Find where the given text appears and provide that cell's center as [x, y] coordinate. 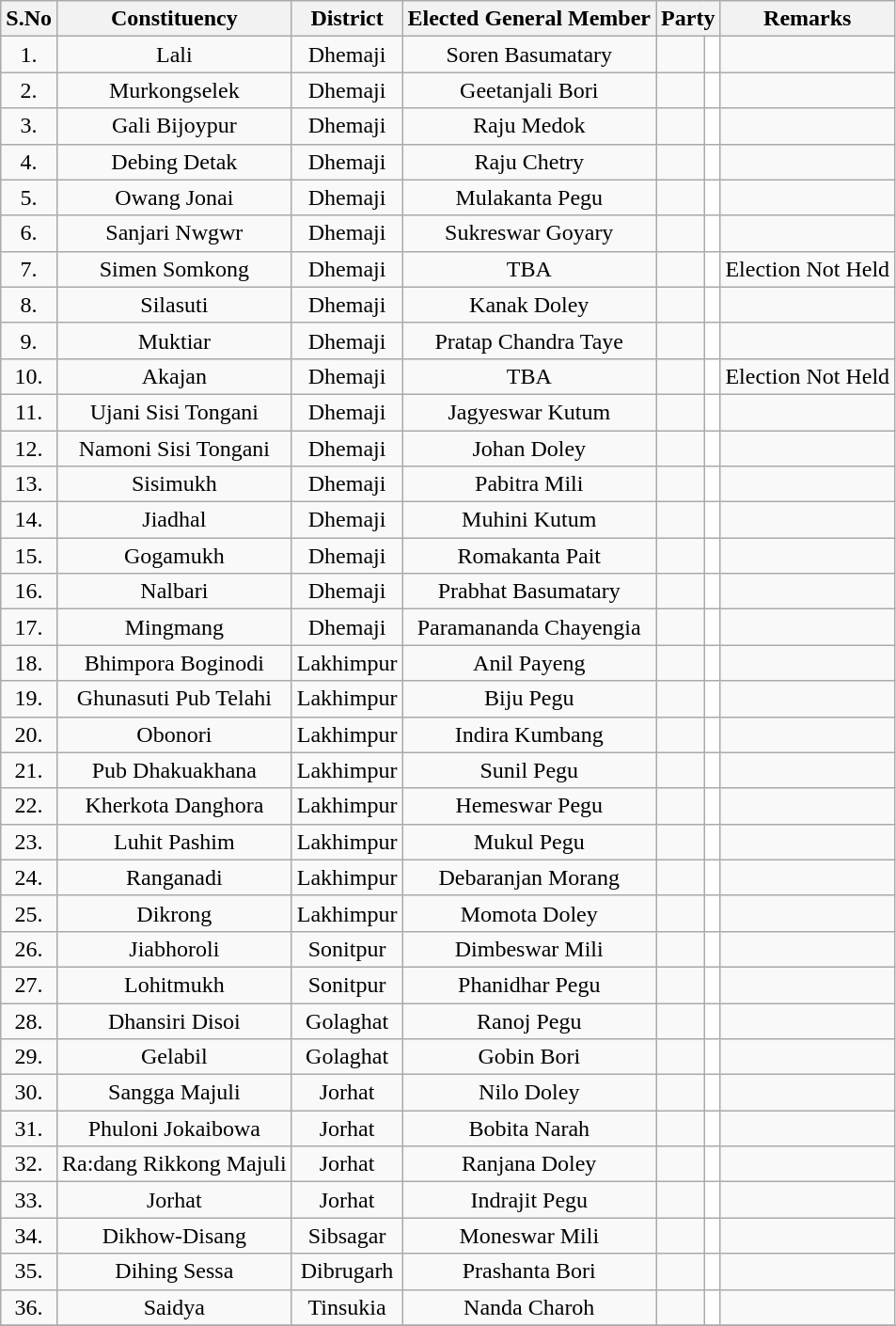
Debaranjan Morang [529, 877]
23. [29, 842]
Ranganadi [174, 877]
12. [29, 449]
20. [29, 734]
Dikrong [174, 913]
Mingmang [174, 627]
Jagyeswar Kutum [529, 412]
14. [29, 520]
32. [29, 1164]
27. [29, 985]
16. [29, 592]
5. [29, 197]
Sanjari Nwgwr [174, 233]
25. [29, 913]
S.No [29, 19]
Sangga Majuli [174, 1093]
Saidya [174, 1307]
Raju Chetry [529, 162]
Indira Kumbang [529, 734]
Raju Medok [529, 126]
Jiabhoroli [174, 949]
Debing Detak [174, 162]
Dhansiri Disoi [174, 1020]
Geetanjali Bori [529, 90]
Pratap Chandra Taye [529, 340]
7. [29, 269]
31. [29, 1129]
Sibsagar [347, 1236]
15. [29, 556]
Biju Pegu [529, 699]
Elected General Member [529, 19]
Gobin Bori [529, 1057]
Simen Somkong [174, 269]
Jiadhal [174, 520]
Kherkota Danghora [174, 806]
Lali [174, 55]
Muhini Kutum [529, 520]
Ranjana Doley [529, 1164]
35. [29, 1271]
29. [29, 1057]
Bhimpora Boginodi [174, 663]
Namoni Sisi Tongani [174, 449]
Lohitmukh [174, 985]
11. [29, 412]
Silasuti [174, 305]
36. [29, 1307]
Hemeswar Pegu [529, 806]
Anil Payeng [529, 663]
Tinsukia [347, 1307]
District [347, 19]
24. [29, 877]
Mukul Pegu [529, 842]
6. [29, 233]
Soren Basumatary [529, 55]
18. [29, 663]
Muktiar [174, 340]
1. [29, 55]
Nilo Doley [529, 1093]
Ranoj Pegu [529, 1020]
9. [29, 340]
Paramananda Chayengia [529, 627]
Dihing Sessa [174, 1271]
22. [29, 806]
Party [688, 19]
33. [29, 1200]
Momota Doley [529, 913]
Dimbeswar Mili [529, 949]
Prashanta Bori [529, 1271]
17. [29, 627]
8. [29, 305]
Prabhat Basumatary [529, 592]
Moneswar Mili [529, 1236]
Akajan [174, 376]
Luhit Pashim [174, 842]
Dibrugarh [347, 1271]
2. [29, 90]
Murkongselek [174, 90]
Obonori [174, 734]
Mulakanta Pegu [529, 197]
Sisimukh [174, 484]
Pub Dhakuakhana [174, 770]
Ghunasuti Pub Telahi [174, 699]
Ra:dang Rikkong Majuli [174, 1164]
Constituency [174, 19]
Romakanta Pait [529, 556]
Kanak Doley [529, 305]
Nalbari [174, 592]
Gali Bijoypur [174, 126]
3. [29, 126]
Dikhow-Disang [174, 1236]
Phuloni Jokaibowa [174, 1129]
10. [29, 376]
13. [29, 484]
34. [29, 1236]
Phanidhar Pegu [529, 985]
Nanda Charoh [529, 1307]
Bobita Narah [529, 1129]
Gelabil [174, 1057]
4. [29, 162]
Sukreswar Goyary [529, 233]
Indrajit Pegu [529, 1200]
19. [29, 699]
21. [29, 770]
Sunil Pegu [529, 770]
Remarks [808, 19]
Ujani Sisi Tongani [174, 412]
26. [29, 949]
Owang Jonai [174, 197]
Pabitra Mili [529, 484]
30. [29, 1093]
Gogamukh [174, 556]
Johan Doley [529, 449]
28. [29, 1020]
